Pinpoint the cell where the given text exists, returning its [X, Y] midpoint coordinate. 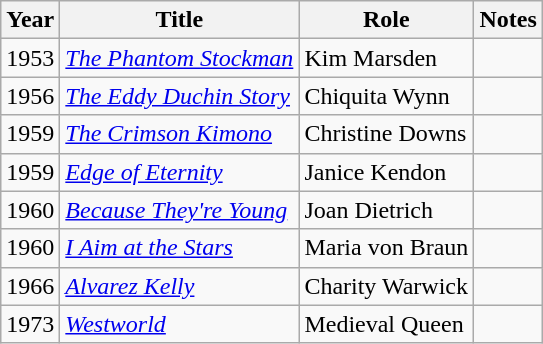
The Phantom Stockman [180, 58]
Alvarez Kelly [180, 286]
Joan Dietrich [386, 210]
Christine Downs [386, 134]
Notes [508, 20]
Because They're Young [180, 210]
1973 [30, 324]
1953 [30, 58]
Medieval Queen [386, 324]
Title [180, 20]
Year [30, 20]
The Eddy Duchin Story [180, 96]
Charity Warwick [386, 286]
1956 [30, 96]
Janice Kendon [386, 172]
Maria von Braun [386, 248]
Chiquita Wynn [386, 96]
Edge of Eternity [180, 172]
I Aim at the Stars [180, 248]
The Crimson Kimono [180, 134]
Kim Marsden [386, 58]
Westworld [180, 324]
1966 [30, 286]
Role [386, 20]
